Scan for the cell matching the given text and deliver its (x, y) coordinate at center. 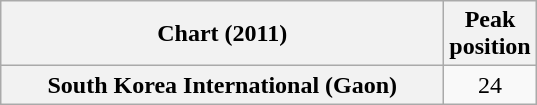
Peakposition (490, 34)
Chart (2011) (222, 34)
24 (490, 85)
South Korea International (Gaon) (222, 85)
